Search for the cell housing the specified text and yield its [x, y] center coordinate. 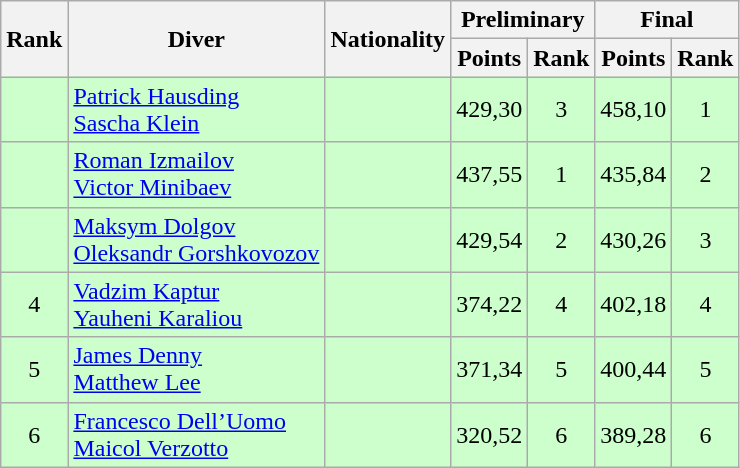
389,28 [634, 434]
Diver [196, 39]
371,34 [490, 370]
Roman IzmailovVictor Minibaev [196, 174]
Patrick HausdingSascha Klein [196, 110]
Final [667, 20]
Nationality [388, 39]
Preliminary [523, 20]
402,18 [634, 304]
Vadzim KapturYauheni Karaliou [196, 304]
Maksym DolgovOleksandr Gorshkovozov [196, 240]
429,30 [490, 110]
437,55 [490, 174]
Francesco Dell’UomoMaicol Verzotto [196, 434]
374,22 [490, 304]
320,52 [490, 434]
James DennyMatthew Lee [196, 370]
430,26 [634, 240]
435,84 [634, 174]
458,10 [634, 110]
400,44 [634, 370]
429,54 [490, 240]
